Pinpoint the cell where the given text exists, returning its [X, Y] midpoint coordinate. 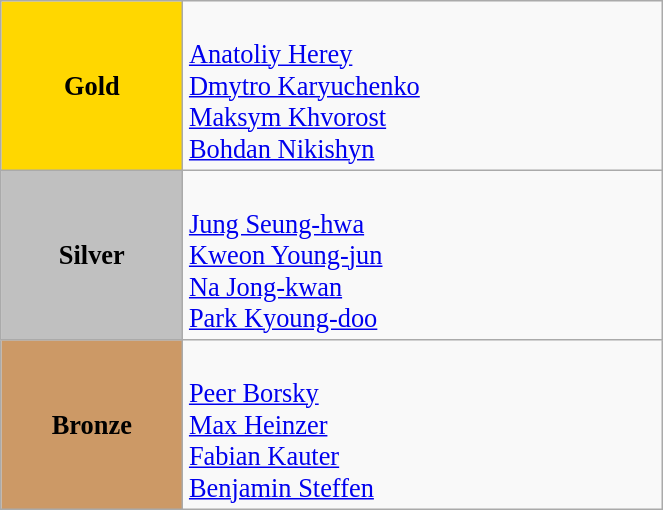
Silver [92, 255]
Peer BorskyMax HeinzerFabian KauterBenjamin Steffen [423, 424]
Gold [92, 85]
Bronze [92, 424]
Anatoliy HereyDmytro KaryuchenkoMaksym KhvorostBohdan Nikishyn [423, 85]
Jung Seung-hwaKweon Young-junNa Jong-kwanPark Kyoung-doo [423, 255]
